Return (x, y) of the center of cell containing provided text 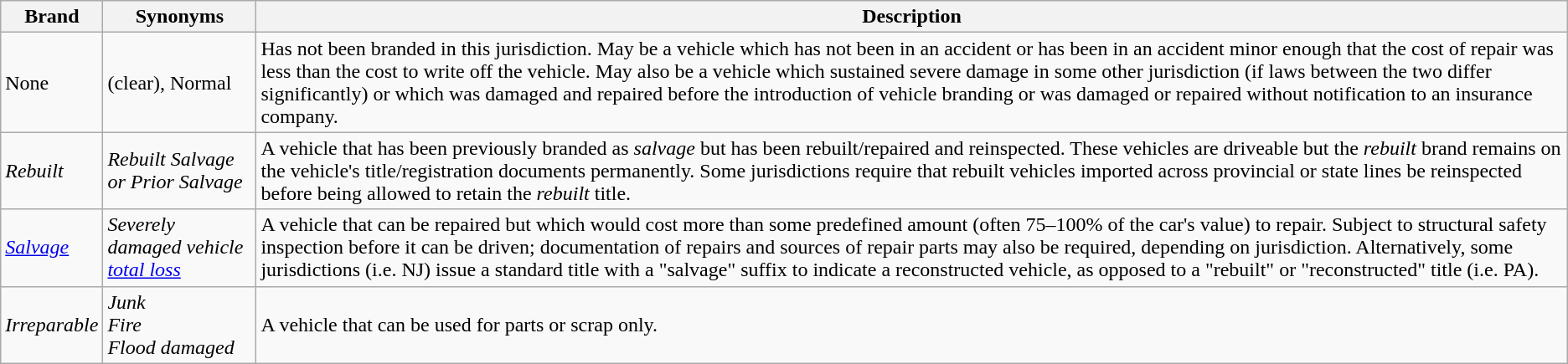
Brand (52, 17)
Description (911, 17)
A vehicle that can be used for parts or scrap only. (911, 325)
Salvage (52, 248)
(clear), Normal (179, 82)
Irreparable (52, 325)
JunkFireFlood damaged (179, 325)
Severely damaged vehicletotal loss (179, 248)
Rebuilt Salvage or Prior Salvage (179, 171)
None (52, 82)
Rebuilt (52, 171)
Synonyms (179, 17)
